Extract the [X, Y] coordinate from the center of the cell holding the provided text.  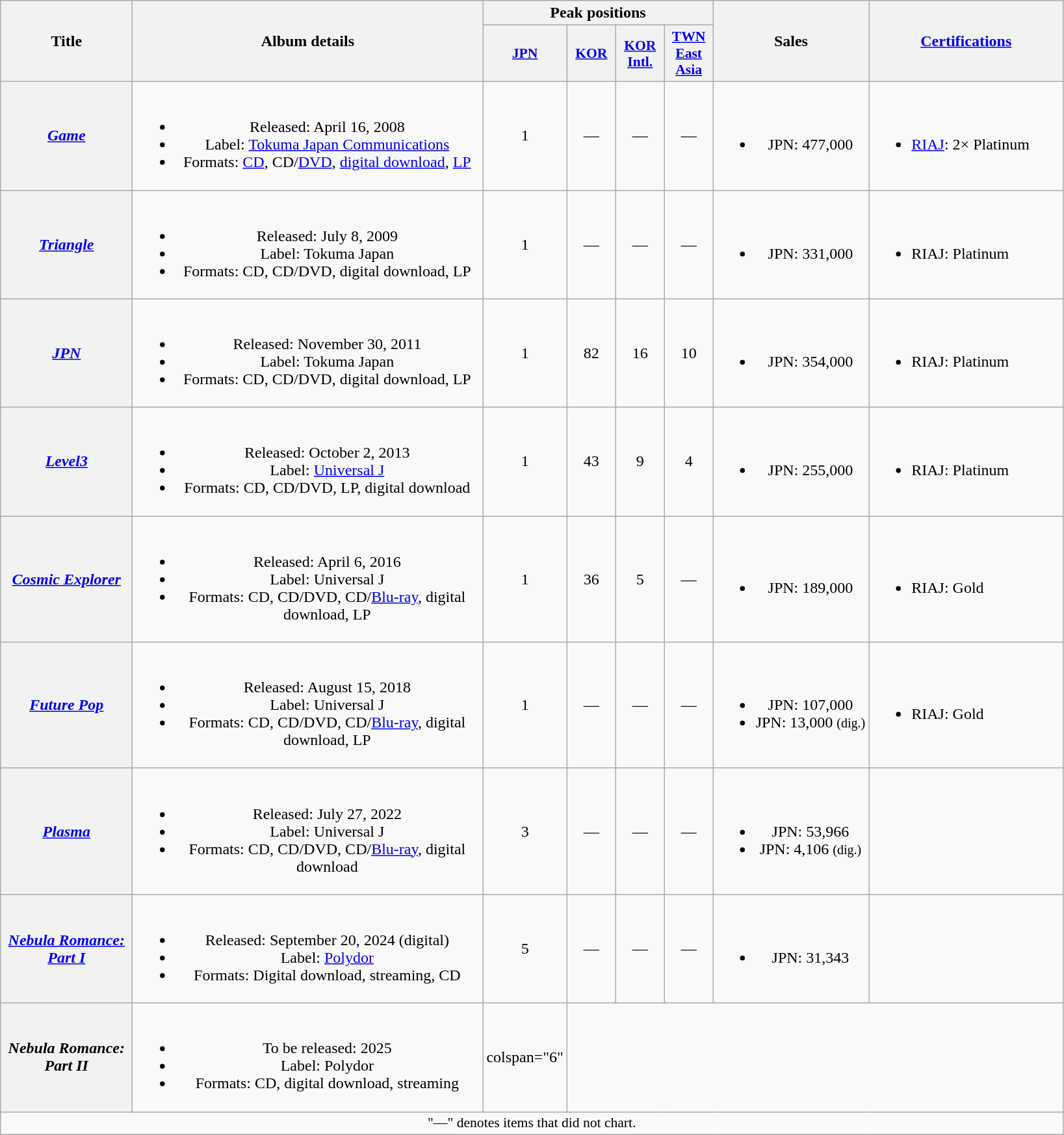
Game [66, 135]
Nebula Romance: Part II [66, 1057]
Cosmic Explorer [66, 579]
43 [591, 462]
Nebula Romance: Part I [66, 949]
KOR [591, 53]
colspan="6" [525, 1057]
16 [640, 354]
36 [591, 579]
Released: October 2, 2013 Label: Universal JFormats: CD, CD/DVD, LP, digital download [308, 462]
4 [689, 462]
JPN: 477,000 [791, 135]
Triangle [66, 244]
JPN: 107,000JPN: 13,000 (dig.) [791, 705]
JPN: 354,000 [791, 354]
Released: April 16, 2008 Label: Tokuma Japan CommunicationsFormats: CD, CD/DVD, digital download, LP [308, 135]
JPN: 189,000 [791, 579]
Certifications [966, 42]
Peak positions [598, 13]
Level3 [66, 462]
TWN East Asia [689, 53]
Released: April 6, 2016 Label: Universal JFormats: CD, CD/DVD, CD/Blu-ray, digital download, LP [308, 579]
JPN: 53,966JPN: 4,106 (dig.) [791, 831]
JPN: 255,000 [791, 462]
Album details [308, 42]
9 [640, 462]
Released: August 15, 2018 Label: Universal JFormats: CD, CD/DVD, CD/Blu-ray, digital download, LP [308, 705]
82 [591, 354]
Released: July 27, 2022 Label: Universal JFormats: CD, CD/DVD, CD/Blu-ray, digital download [308, 831]
Released: July 8, 2009 Label: Tokuma JapanFormats: CD, CD/DVD, digital download, LP [308, 244]
KOR Intl. [640, 53]
Sales [791, 42]
To be released: 2025Label: PolydorFormats: CD, digital download, streaming [308, 1057]
3 [525, 831]
Plasma [66, 831]
Released: November 30, 2011 Label: Tokuma JapanFormats: CD, CD/DVD, digital download, LP [308, 354]
JPN: 31,343 [791, 949]
Title [66, 42]
10 [689, 354]
JPN: 331,000 [791, 244]
RIAJ: 2× Platinum [966, 135]
"—" denotes items that did not chart. [532, 1123]
Released: September 20, 2024 (digital)Label: PolydorFormats: Digital download, streaming, CD [308, 949]
Future Pop [66, 705]
